Extract the [X, Y] coordinate from the center of the cell holding the provided text.  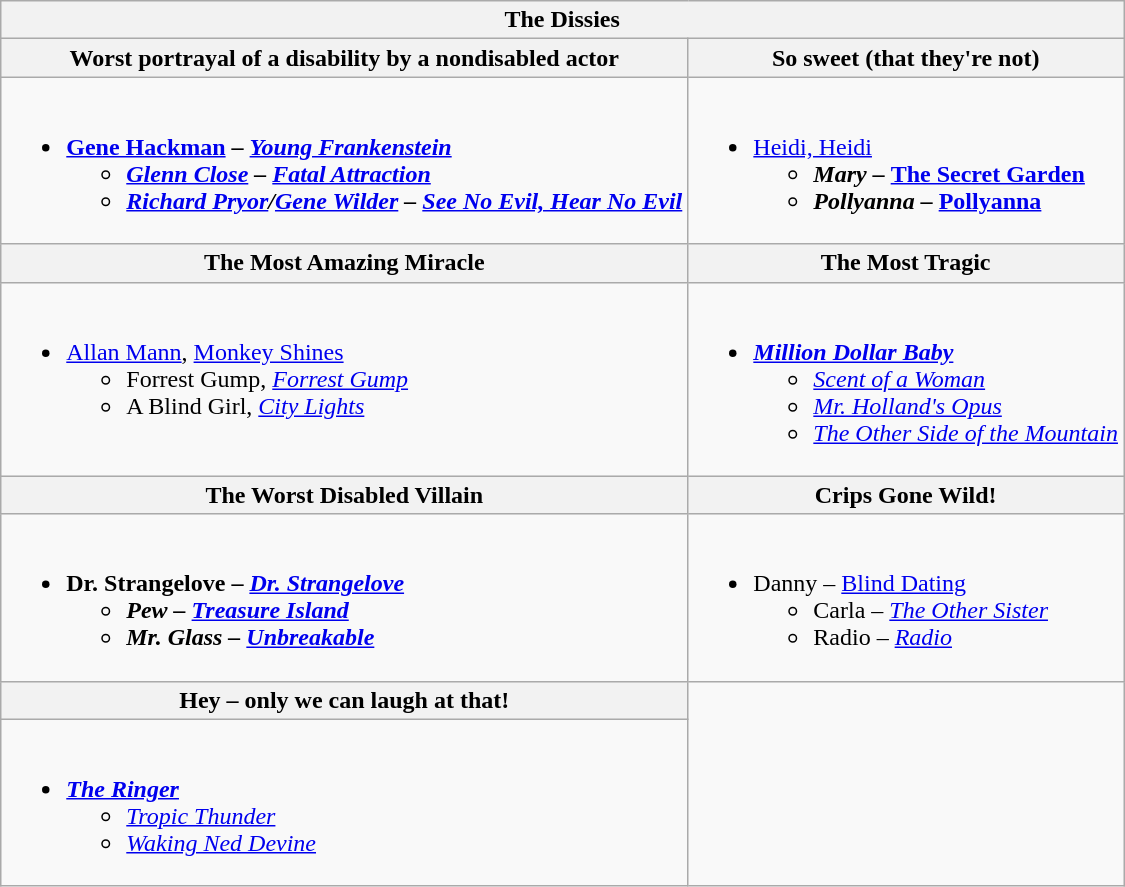
Dr. Strangelove – Dr. StrangelovePew – Treasure IslandMr. Glass – Unbreakable [344, 598]
Gene Hackman – Young FrankensteinGlenn Close – Fatal AttractionRichard Pryor/Gene Wilder – See No Evil, Hear No Evil [344, 160]
The Most Tragic [906, 263]
Worst portrayal of a disability by a nondisabled actor [344, 58]
Allan Mann, Monkey ShinesForrest Gump, Forrest GumpA Blind Girl, City Lights [344, 379]
So sweet (that they're not) [906, 58]
Hey – only we can laugh at that! [344, 700]
Heidi, HeidiMary – The Secret GardenPollyanna – Pollyanna [906, 160]
The RingerTropic ThunderWaking Ned Devine [344, 802]
The Most Amazing Miracle [344, 263]
The Dissies [562, 20]
The Worst Disabled Villain [344, 495]
Million Dollar BabyScent of a WomanMr. Holland's OpusThe Other Side of the Mountain [906, 379]
Danny – Blind DatingCarla – The Other SisterRadio – Radio [906, 598]
Crips Gone Wild! [906, 495]
